Locate the cell with the specified text and output its [x, y] center coordinate. 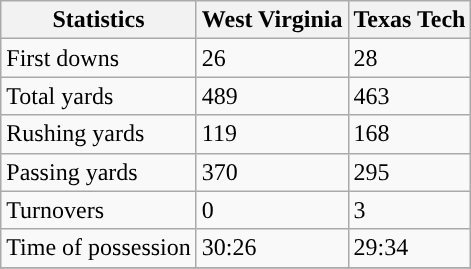
26 [272, 58]
168 [410, 134]
119 [272, 134]
Statistics [99, 20]
Total yards [99, 96]
489 [272, 96]
Texas Tech [410, 20]
370 [272, 172]
Time of possession [99, 248]
0 [272, 210]
295 [410, 172]
463 [410, 96]
West Virginia [272, 20]
29:34 [410, 248]
Passing yards [99, 172]
Rushing yards [99, 134]
3 [410, 210]
First downs [99, 58]
30:26 [272, 248]
28 [410, 58]
Turnovers [99, 210]
